Find where the given text appears and provide that cell's center as (x, y) coordinate. 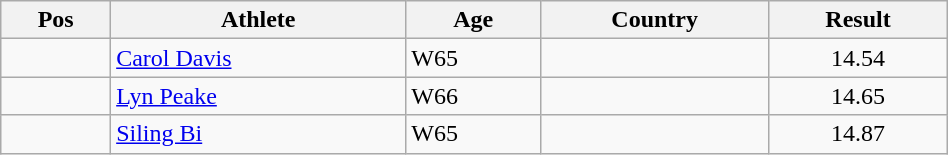
Pos (56, 20)
W66 (474, 96)
Lyn Peake (258, 96)
14.87 (858, 134)
14.54 (858, 58)
14.65 (858, 96)
Siling Bi (258, 134)
Age (474, 20)
Athlete (258, 20)
Result (858, 20)
Country (655, 20)
Carol Davis (258, 58)
